From the cell containing the given text, extract its center point as [X, Y] coordinate. 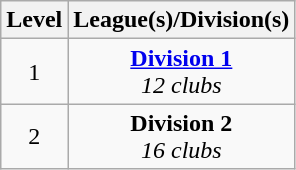
1 [34, 72]
2 [34, 136]
Level [34, 20]
Division 112 clubs [182, 72]
League(s)/Division(s) [182, 20]
Division 216 clubs [182, 136]
